Return the (X, Y) coordinate for the center point of the cell that contains the specified text.  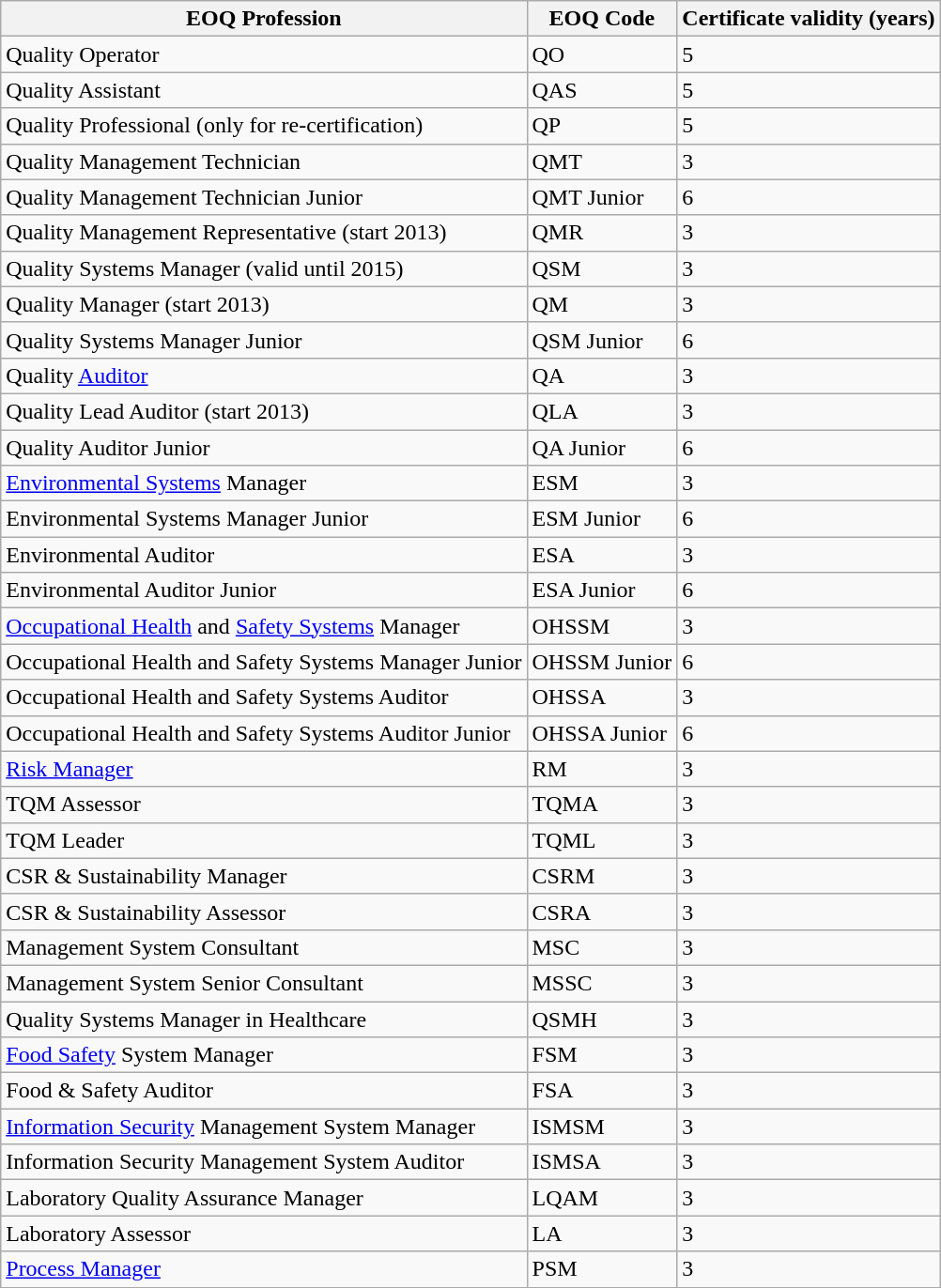
TQML (602, 840)
CSR & Sustainability Manager (264, 876)
ISMSM (602, 1127)
ESA (602, 555)
Quality Lead Auditor (start 2013) (264, 411)
Food Safety System Manager (264, 1055)
Quality Management Technician Junior (264, 197)
Environmental Auditor Junior (264, 590)
EOQ Profession (264, 19)
Process Manager (264, 1269)
Occupational Health and Safety Systems Manager Junior (264, 662)
Risk Manager (264, 769)
Quality Professional (only for re-certification) (264, 126)
Laboratory Quality Assurance Manager (264, 1198)
FSM (602, 1055)
QM (602, 304)
EOQ Code (602, 19)
Quality Operator (264, 54)
MSC (602, 947)
Environmental Systems Manager Junior (264, 519)
Information Security Management System Manager (264, 1127)
ESM (602, 483)
LQAM (602, 1198)
QP (602, 126)
Management System Senior Consultant (264, 983)
OHSSA (602, 698)
QSMH (602, 1019)
Quality Assistant (264, 90)
TQM Assessor (264, 805)
Food & Safety Auditor (264, 1091)
Management System Consultant (264, 947)
Environmental Systems Manager (264, 483)
ESA Junior (602, 590)
RM (602, 769)
Quality Auditor (264, 376)
LA (602, 1234)
Information Security Management System Auditor (264, 1162)
CSR & Sustainability Assessor (264, 912)
OHSSM (602, 626)
QSM (602, 268)
OHSSM Junior (602, 662)
QLA (602, 411)
Environmental Auditor (264, 555)
QMT Junior (602, 197)
TQM Leader (264, 840)
Quality Management Representative (start 2013) (264, 233)
QO (602, 54)
CSRA (602, 912)
Occupational Health and Safety Systems Auditor (264, 698)
CSRM (602, 876)
ISMSA (602, 1162)
FSA (602, 1091)
Occupational Health and Safety Systems Manager (264, 626)
OHSSA Junior (602, 733)
Occupational Health and Safety Systems Auditor Junior (264, 733)
Quality Systems Manager in Healthcare (264, 1019)
Quality Management Technician (264, 161)
Quality Manager (start 2013) (264, 304)
QA (602, 376)
MSSC (602, 983)
TQMA (602, 805)
QA Junior (602, 448)
Quality Auditor Junior (264, 448)
Quality Systems Manager Junior (264, 340)
PSM (602, 1269)
QMR (602, 233)
Certificate validity (years) (809, 19)
QAS (602, 90)
ESM Junior (602, 519)
Quality Systems Manager (valid until 2015) (264, 268)
Laboratory Assessor (264, 1234)
QMT (602, 161)
QSM Junior (602, 340)
